Search for the cell housing the specified text and yield its [X, Y] center coordinate. 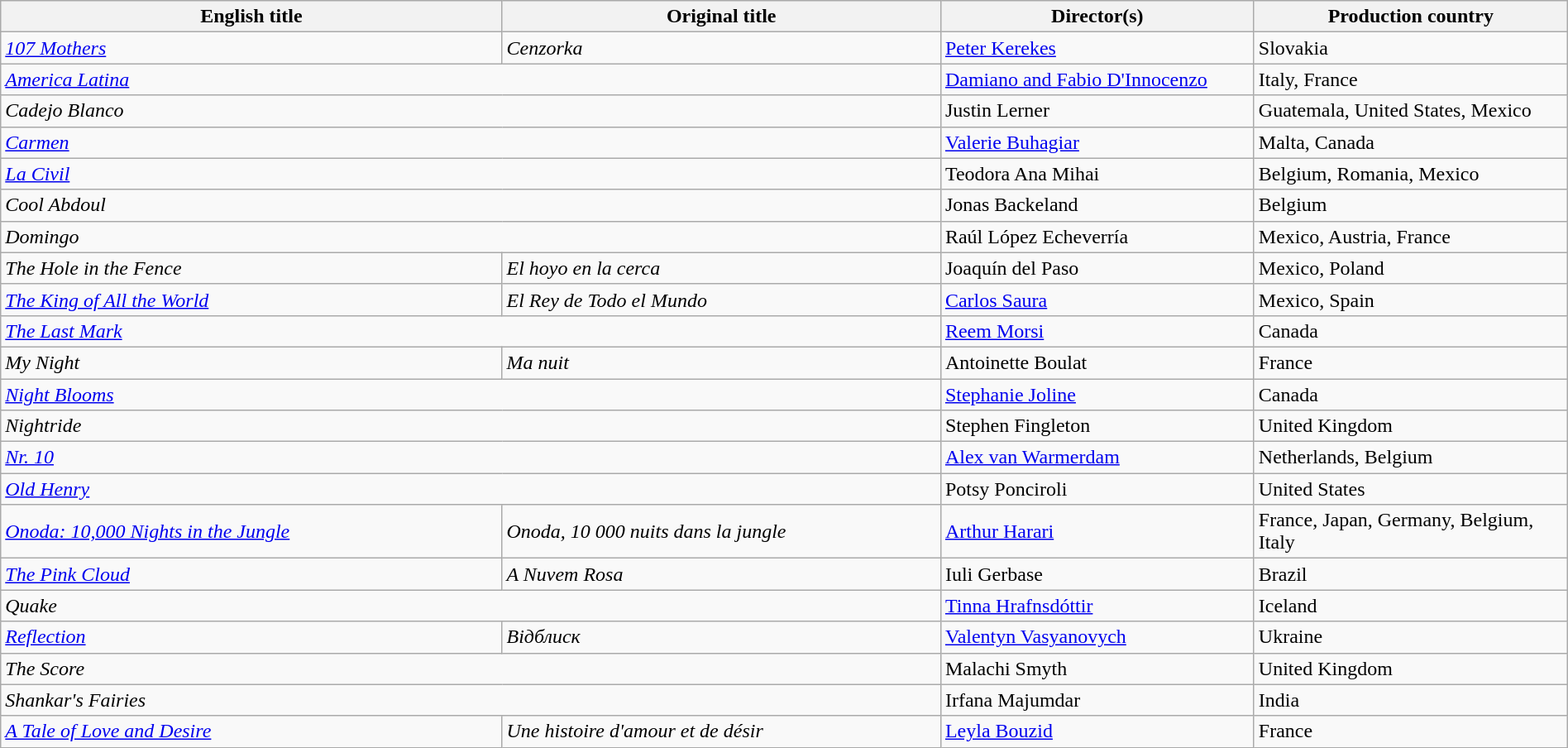
Italy, France [1411, 79]
Nr. 10 [471, 458]
Original title [721, 17]
The Pink Cloud [251, 574]
Slovakia [1411, 48]
Antoinette Boulat [1097, 362]
Cadejo Blanco [471, 111]
The King of All the World [251, 300]
France, Japan, Germany, Belgium, Italy [1411, 531]
Teodora Ana Mihai [1097, 174]
Damiano and Fabio D'Innocenzo [1097, 79]
Malachi Smyth [1097, 669]
Onoda, 10 000 nuits dans la jungle [721, 531]
107 Mothers [251, 48]
Ukraine [1411, 637]
Peter Kerekes [1097, 48]
Irfana Majumdar [1097, 700]
Belgium [1411, 205]
America Latina [471, 79]
Leyla Bouzid [1097, 731]
Joaquín del Paso [1097, 268]
Justin Lerner [1097, 111]
A Nuvem Rosa [721, 574]
English title [251, 17]
Malta, Canada [1411, 142]
Iceland [1411, 606]
Cool Abdoul [471, 205]
Mexico, Spain [1411, 300]
El Rey de Todo el Mundo [721, 300]
El hoyo en la cerca [721, 268]
Shankar's Fairies [471, 700]
La Civil [471, 174]
Onoda: 10,000 Nights in the Jungle [251, 531]
Mexico, Poland [1411, 268]
Mexico, Austria, France [1411, 237]
The Last Mark [471, 331]
Jonas Backeland [1097, 205]
Belgium, Romania, Mexico [1411, 174]
Stephen Fingleton [1097, 426]
Director(s) [1097, 17]
United States [1411, 489]
Iuli Gerbase [1097, 574]
A Tale of Love and Desire [251, 731]
Відблиск [721, 637]
Raúl López Echeverría [1097, 237]
Potsy Ponciroli [1097, 489]
Carlos Saura [1097, 300]
Alex van Warmerdam [1097, 458]
Netherlands, Belgium [1411, 458]
My Night [251, 362]
Valentyn Vasyanovych [1097, 637]
The Hole in the Fence [251, 268]
India [1411, 700]
Nightride [471, 426]
Ma nuit [721, 362]
Tinna Hrafnsdóttir [1097, 606]
Night Blooms [471, 395]
Quake [471, 606]
Carmen [471, 142]
Domingo [471, 237]
Reem Morsi [1097, 331]
Production country [1411, 17]
Valerie Buhagiar [1097, 142]
Reflection [251, 637]
The Score [471, 669]
Guatemala, United States, Mexico [1411, 111]
Cenzorka [721, 48]
Arthur Harari [1097, 531]
Stephanie Joline [1097, 395]
Old Henry [471, 489]
Une histoire d'amour et de désir [721, 731]
Brazil [1411, 574]
